Determine the [x, y] coordinate at the center of the cell enclosing the given text.  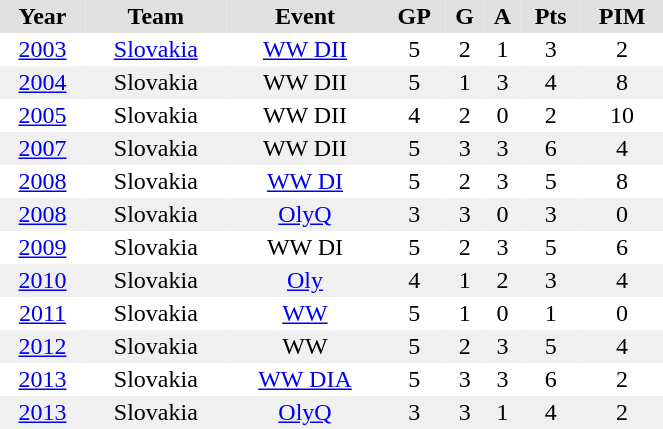
2007 [42, 148]
GP [414, 16]
2003 [42, 50]
2009 [42, 248]
2011 [42, 314]
Pts [551, 16]
A [502, 16]
2004 [42, 82]
2012 [42, 346]
Team [156, 16]
Year [42, 16]
WW DIA [306, 380]
2005 [42, 116]
Event [306, 16]
G [464, 16]
Oly [306, 280]
2010 [42, 280]
